Find where the given text appears and provide that cell's center as (x, y) coordinate. 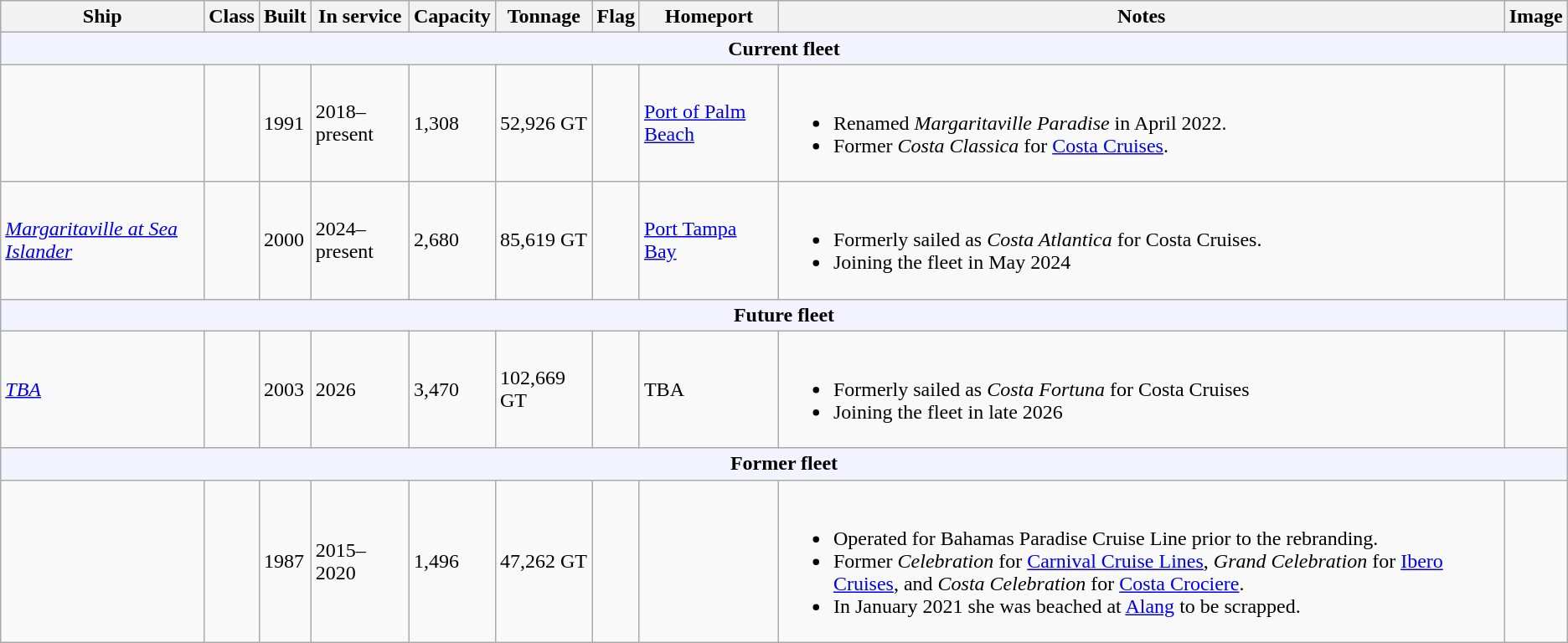
2015–2020 (360, 561)
Notes (1141, 17)
1,496 (452, 561)
3,470 (452, 389)
2018–present (360, 123)
Future fleet (784, 315)
Current fleet (784, 49)
1,308 (452, 123)
Ship (102, 17)
Margaritaville at Sea Islander (102, 240)
Class (232, 17)
Formerly sailed as Costa Atlantica for Costa Cruises.Joining the fleet in May 2024 (1141, 240)
2,680 (452, 240)
Tonnage (544, 17)
Built (285, 17)
2003 (285, 389)
52,926 GT (544, 123)
Former fleet (784, 464)
Homeport (709, 17)
1987 (285, 561)
2000 (285, 240)
2026 (360, 389)
Flag (616, 17)
1991 (285, 123)
Renamed Margaritaville Paradise in April 2022.Former Costa Classica for Costa Cruises. (1141, 123)
85,619 GT (544, 240)
Port Tampa Bay (709, 240)
Formerly sailed as Costa Fortuna for Costa CruisesJoining the fleet in late 2026 (1141, 389)
102,669 GT (544, 389)
2024–present (360, 240)
Capacity (452, 17)
In service (360, 17)
47,262 GT (544, 561)
Image (1536, 17)
Port of Palm Beach (709, 123)
